Return [x, y] of the center of cell containing provided text 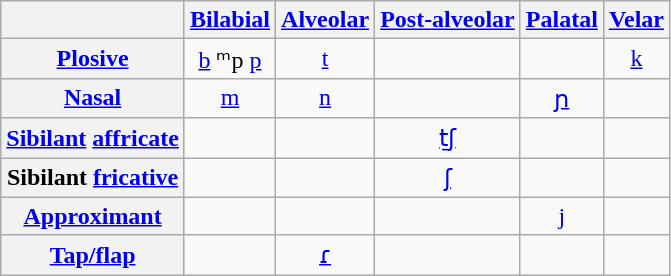
Alveolar [326, 20]
ʃ [448, 178]
b ᵐp p [230, 59]
ɲ [562, 98]
Tap/flap [93, 255]
m [230, 98]
Velar [636, 20]
Palatal [562, 20]
t [326, 59]
t̠ʃ [448, 138]
j [562, 216]
ɾ [326, 255]
Bilabial [230, 20]
n [326, 98]
Plosive [93, 59]
Approximant [93, 216]
k [636, 59]
Nasal [93, 98]
Sibilant affricate [93, 138]
Sibilant fricative [93, 178]
Post-alveolar [448, 20]
